Detect which cell encompasses the target text, then output its [x, y] center coordinate. 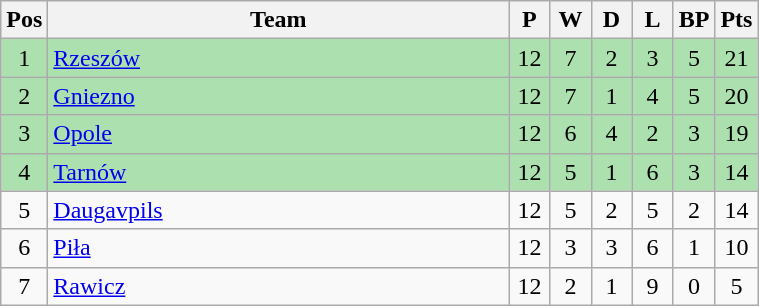
W [570, 20]
Gniezno [278, 96]
0 [694, 286]
Pts [736, 20]
Rzeszów [278, 58]
9 [652, 286]
Rawicz [278, 286]
10 [736, 248]
D [612, 20]
21 [736, 58]
Team [278, 20]
P [530, 20]
20 [736, 96]
L [652, 20]
19 [736, 134]
Piła [278, 248]
Tarnów [278, 172]
BP [694, 20]
Daugavpils [278, 210]
Opole [278, 134]
Pos [24, 20]
